Search for the cell housing the specified text and yield its (x, y) center coordinate. 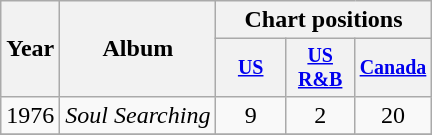
Year (30, 49)
9 (250, 115)
20 (393, 115)
Soul Searching (138, 115)
Canada (393, 68)
2 (320, 115)
USR&B (320, 68)
Chart positions (324, 20)
1976 (30, 115)
US (250, 68)
Album (138, 49)
